Find where the given text appears and provide that cell's center as [x, y] coordinate. 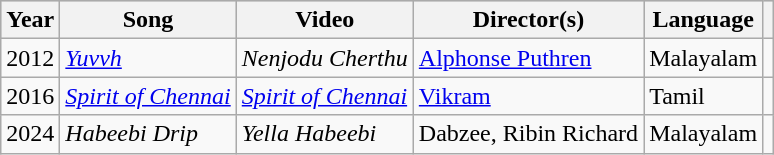
Tamil [704, 96]
2016 [30, 96]
Alphonse Puthren [528, 58]
Language [704, 20]
Yuvvh [148, 58]
Dabzee, Ribin Richard [528, 134]
2012 [30, 58]
Video [324, 20]
Year [30, 20]
Vikram [528, 96]
Nenjodu Cherthu [324, 58]
2024 [30, 134]
Song [148, 20]
Yella Habeebi [324, 134]
Director(s) [528, 20]
Habeebi Drip [148, 134]
